Locate the cell with the specified text and output its (x, y) center coordinate. 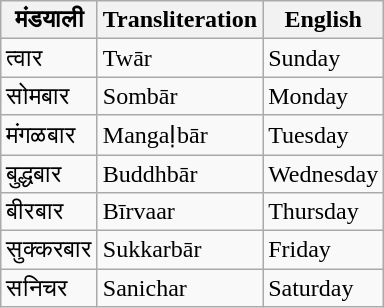
सनिचर (50, 288)
Sukkarbār (180, 250)
सुक्करबार (50, 250)
Sanichar (180, 288)
बुद्धबार (50, 173)
Transliteration (180, 20)
त्वार (50, 58)
Mangaḷbār (180, 135)
बीरबार (50, 212)
Thursday (324, 212)
Saturday (324, 288)
Sunday (324, 58)
Friday (324, 250)
मंगळबार (50, 135)
Buddhbār (180, 173)
English (324, 20)
Bīrvaar (180, 212)
Wednesday (324, 173)
मंडयाली (50, 20)
Tuesday (324, 135)
सोमबार (50, 96)
Monday (324, 96)
Twār (180, 58)
Sombār (180, 96)
